Locate the cell with the specified text and output its (x, y) center coordinate. 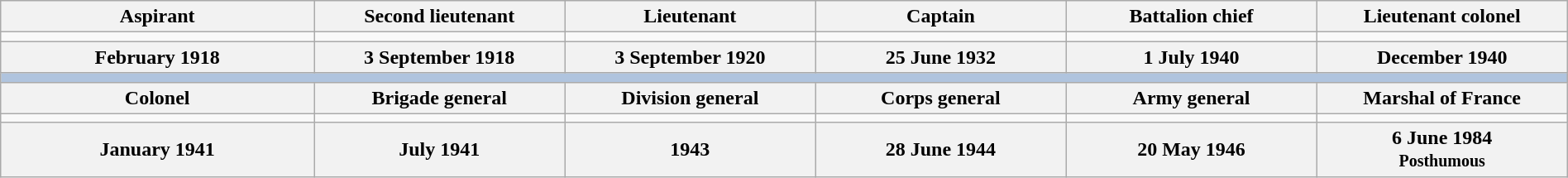
28 June 1944 (941, 149)
6 June 1984Posthumous (1442, 149)
1 July 1940 (1191, 57)
February 1918 (157, 57)
Aspirant (157, 17)
January 1941 (157, 149)
Division general (690, 98)
25 June 1932 (941, 57)
Lieutenant (690, 17)
Captain (941, 17)
Brigade general (440, 98)
Battalion chief (1191, 17)
Lieutenant colonel (1442, 17)
Second lieutenant (440, 17)
1943 (690, 149)
Army general (1191, 98)
3 September 1918 (440, 57)
Corps general (941, 98)
December 1940 (1442, 57)
3 September 1920 (690, 57)
Colonel (157, 98)
July 1941 (440, 149)
20 May 1946 (1191, 149)
Marshal of France (1442, 98)
